Scan for the cell matching the given text and deliver its (X, Y) coordinate at center. 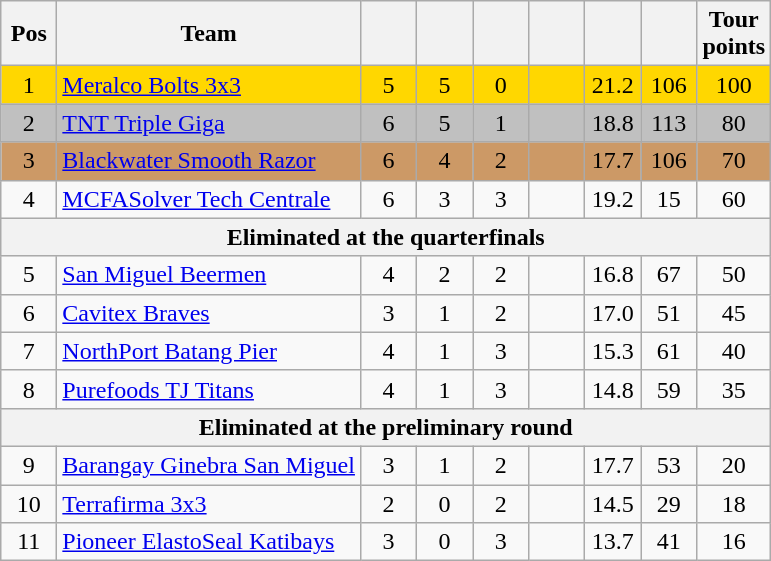
18.8 (613, 123)
18 (734, 503)
San Miguel Beermen (209, 275)
8 (29, 389)
80 (734, 123)
Blackwater Smooth Razor (209, 161)
Barangay Ginebra San Miguel (209, 465)
Tour points (734, 34)
Purefoods TJ Titans (209, 389)
13.7 (613, 542)
40 (734, 351)
11 (29, 542)
53 (669, 465)
MCFASolver Tech Centrale (209, 199)
Team (209, 34)
21.2 (613, 85)
Meralco Bolts 3x3 (209, 85)
45 (734, 313)
Pos (29, 34)
15 (669, 199)
100 (734, 85)
9 (29, 465)
TNT Triple Giga (209, 123)
29 (669, 503)
19.2 (613, 199)
51 (669, 313)
10 (29, 503)
NorthPort Batang Pier (209, 351)
7 (29, 351)
14.5 (613, 503)
67 (669, 275)
50 (734, 275)
61 (669, 351)
20 (734, 465)
70 (734, 161)
Eliminated at the quarterfinals (386, 237)
17.0 (613, 313)
113 (669, 123)
Eliminated at the preliminary round (386, 427)
Terrafirma 3x3 (209, 503)
16 (734, 542)
Pioneer ElastoSeal Katibays (209, 542)
41 (669, 542)
60 (734, 199)
59 (669, 389)
Cavitex Braves (209, 313)
14.8 (613, 389)
15.3 (613, 351)
35 (734, 389)
16.8 (613, 275)
